Locate the cell with the specified text and output its [x, y] center coordinate. 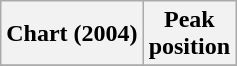
Peakposition [189, 34]
Chart (2004) [72, 34]
